Return [x, y] of the center of cell containing provided text 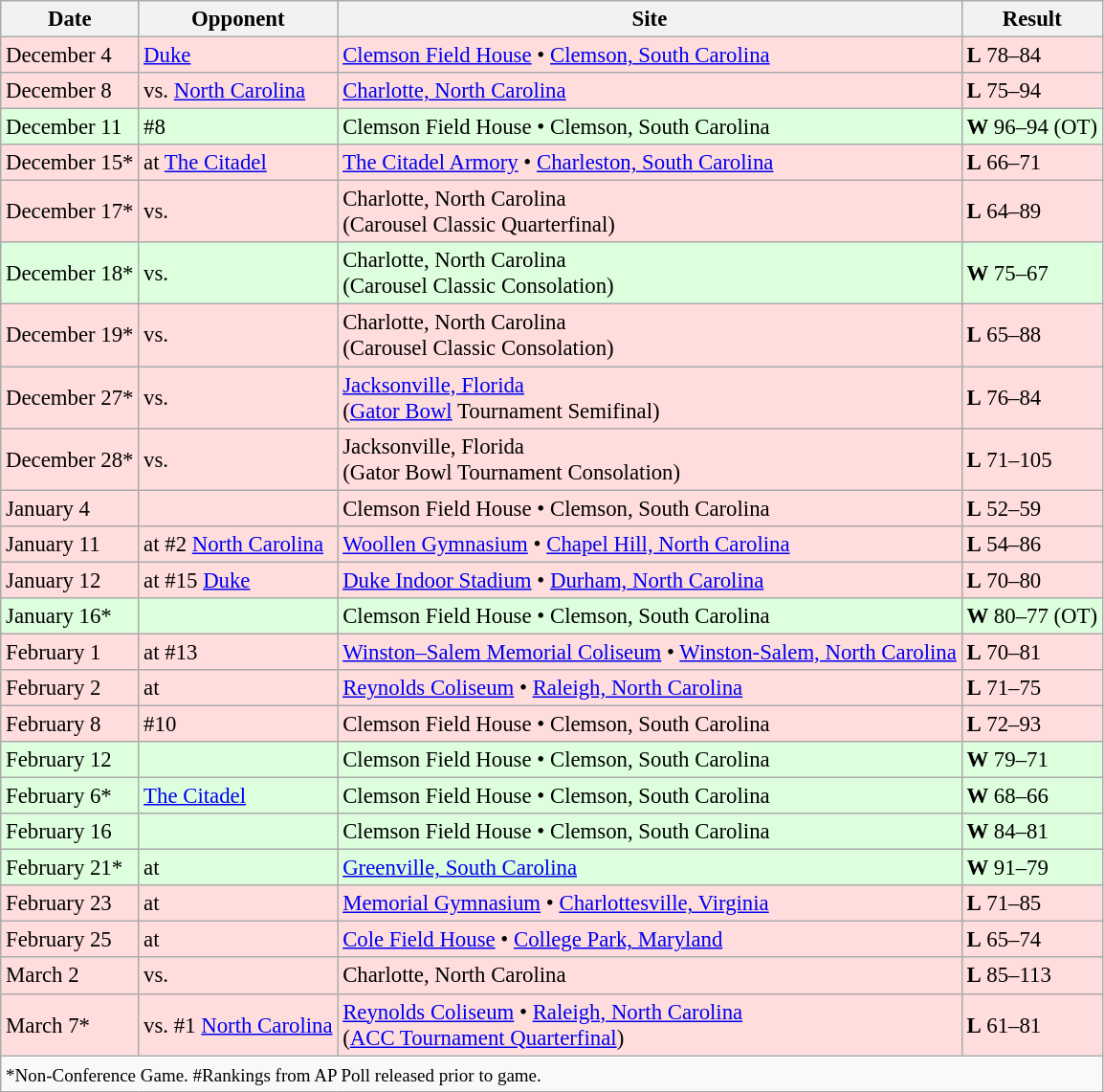
L 71–105 [1031, 459]
December 27* [70, 398]
L 76–84 [1031, 398]
L 75–94 [1031, 91]
February 1 [70, 652]
W 68–66 [1031, 796]
Reynolds Coliseum • Raleigh, North Carolina(ACC Tournament Quarterfinal) [650, 1024]
Charlotte, North Carolina(Carousel Classic Quarterfinal) [650, 212]
L 70–80 [1031, 580]
L 78–84 [1031, 56]
L 64–89 [1031, 212]
February 8 [70, 724]
Site [650, 19]
W 79–71 [1031, 760]
December 17* [70, 212]
January 12 [70, 580]
February 21* [70, 868]
February 16 [70, 832]
Result [1031, 19]
*Non-Conference Game. #Rankings from AP Poll released prior to game. [552, 1074]
February 2 [70, 688]
#8 [238, 127]
L 61–81 [1031, 1024]
L 71–85 [1031, 903]
February 23 [70, 903]
December 8 [70, 91]
L 65–74 [1031, 940]
December 18* [70, 274]
at #13 [238, 652]
The Citadel [238, 796]
Jacksonville, Florida(Gator Bowl Tournament Semifinal) [650, 398]
December 11 [70, 127]
December 19* [70, 335]
L 52–59 [1031, 508]
at #15 Duke [238, 580]
February 12 [70, 760]
Woollen Gymnasium • Chapel Hill, North Carolina [650, 544]
at #2 North Carolina [238, 544]
L 65–88 [1031, 335]
vs. North Carolina [238, 91]
March 2 [70, 976]
W 91–79 [1031, 868]
L 71–75 [1031, 688]
February 25 [70, 940]
W 80–77 (OT) [1031, 616]
W 75–67 [1031, 274]
Reynolds Coliseum • Raleigh, North Carolina [650, 688]
Winston–Salem Memorial Coliseum • Winston-Salem, North Carolina [650, 652]
L 70–81 [1031, 652]
December 15* [70, 163]
Memorial Gymnasium • Charlottesville, Virginia [650, 903]
January 11 [70, 544]
vs. #1 North Carolina [238, 1024]
Cole Field House • College Park, Maryland [650, 940]
Duke [238, 56]
Duke Indoor Stadium • Durham, North Carolina [650, 580]
Jacksonville, Florida(Gator Bowl Tournament Consolation) [650, 459]
#10 [238, 724]
Greenville, South Carolina [650, 868]
December 28* [70, 459]
January 16* [70, 616]
December 4 [70, 56]
L 85–113 [1031, 976]
March 7* [70, 1024]
L 66–71 [1031, 163]
January 4 [70, 508]
Opponent [238, 19]
at The Citadel [238, 163]
February 6* [70, 796]
L 72–93 [1031, 724]
L 54–86 [1031, 544]
Date [70, 19]
The Citadel Armory • Charleston, South Carolina [650, 163]
W 96–94 (OT) [1031, 127]
W 84–81 [1031, 832]
